Scan for the cell matching the given text and deliver its (X, Y) coordinate at center. 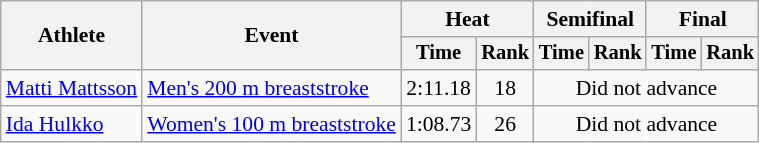
Men's 200 m breaststroke (272, 88)
26 (505, 124)
18 (505, 88)
Final (702, 19)
Athlete (72, 36)
Matti Mattsson (72, 88)
Heat (468, 19)
Event (272, 36)
Ida Hulkko (72, 124)
Semifinal (590, 19)
2:11.18 (438, 88)
1:08.73 (438, 124)
Women's 100 m breaststroke (272, 124)
